Extract the (x, y) coordinate from the center of the cell holding the provided text.  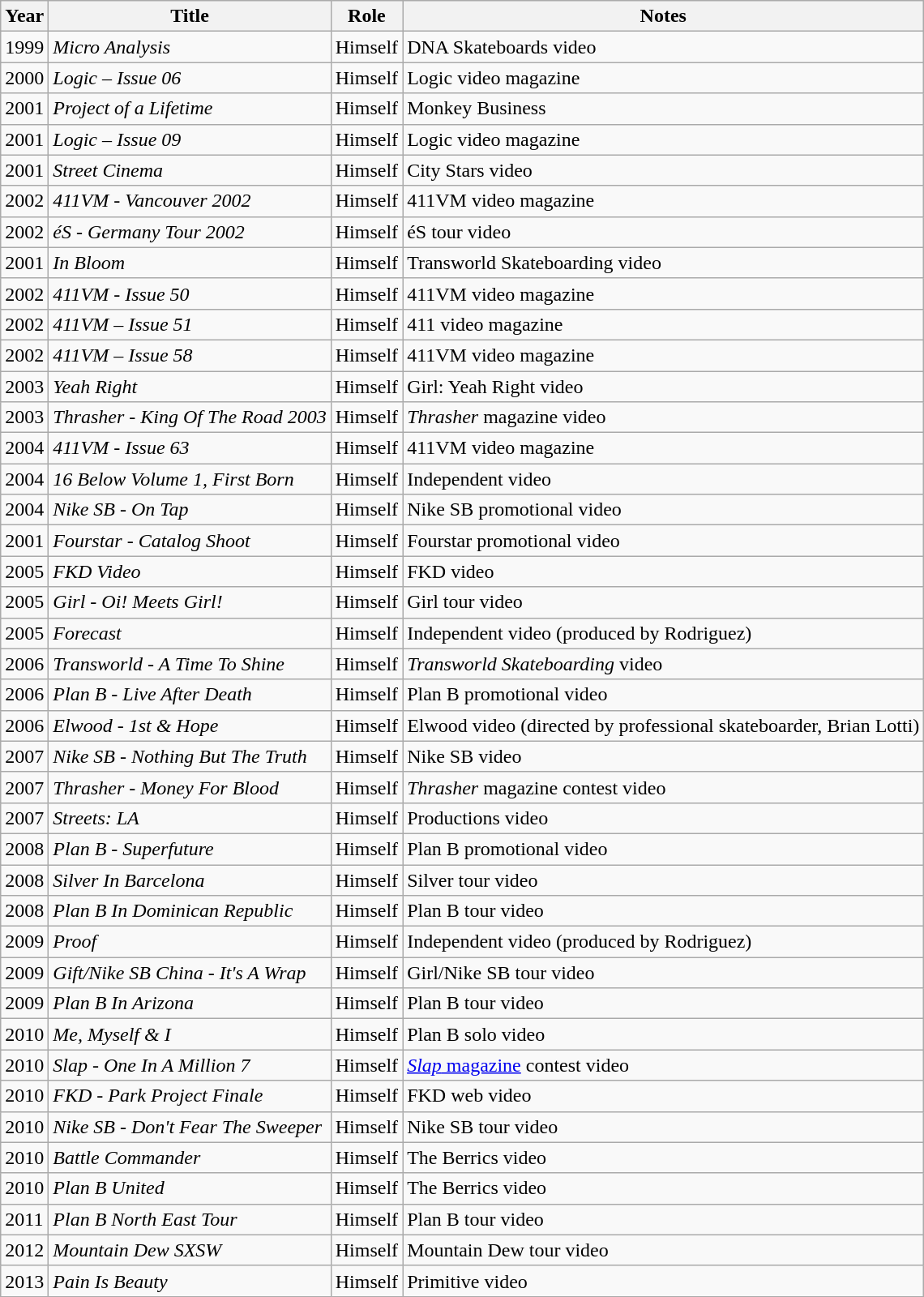
411VM – Issue 51 (190, 324)
Elwood - 1st & Hope (190, 726)
Me, Myself & I (190, 1034)
2013 (24, 1281)
Nike SB - Don't Fear The Sweeper (190, 1127)
Logic – Issue 09 (190, 139)
Plan B In Dominican Republic (190, 911)
Monkey Business (663, 109)
Transworld - A Time To Shine (190, 664)
411VM - Issue 50 (190, 293)
Girl/Nike SB tour video (663, 973)
Pain Is Beauty (190, 1281)
Notes (663, 16)
FKD - Park Project Finale (190, 1096)
Streets: LA (190, 818)
Independent video (663, 479)
Street Cinema (190, 170)
Mountain Dew SXSW (190, 1250)
Thrasher - King Of The Road 2003 (190, 417)
411 video magazine (663, 324)
éS tour video (663, 232)
Nike SB tour video (663, 1127)
Role (366, 16)
Thrasher magazine video (663, 417)
Slap magazine contest video (663, 1065)
Fourstar promotional video (663, 541)
FKD video (663, 571)
Fourstar - Catalog Shoot (190, 541)
2000 (24, 78)
Elwood video (directed by professional skateboarder, Brian Lotti) (663, 726)
Forecast (190, 633)
Nike SB - On Tap (190, 510)
Primitive video (663, 1281)
City Stars video (663, 170)
DNA Skateboards video (663, 47)
FKD Video (190, 571)
Title (190, 16)
Project of a Lifetime (190, 109)
Yeah Right (190, 387)
Plan B In Arizona (190, 1004)
éS - Germany Tour 2002 (190, 232)
411VM - Issue 63 (190, 448)
FKD web video (663, 1096)
Nike SB video (663, 756)
411VM – Issue 58 (190, 355)
2012 (24, 1250)
Plan B United (190, 1188)
16 Below Volume 1, First Born (190, 479)
Nike SB - Nothing But The Truth (190, 756)
1999 (24, 47)
Silver tour video (663, 880)
Plan B - Live After Death (190, 695)
Micro Analysis (190, 47)
Battle Commander (190, 1158)
Productions video (663, 818)
Girl: Yeah Right video (663, 387)
Plan B solo video (663, 1034)
Nike SB promotional video (663, 510)
Gift/Nike SB China - It's A Wrap (190, 973)
Girl tour video (663, 602)
Year (24, 16)
Silver In Barcelona (190, 880)
Girl - Oi! Meets Girl! (190, 602)
Proof (190, 942)
411VM - Vancouver 2002 (190, 201)
Mountain Dew tour video (663, 1250)
Thrasher - Money For Blood (190, 787)
2011 (24, 1219)
Thrasher magazine contest video (663, 787)
Slap - One In A Million 7 (190, 1065)
Plan B - Superfuture (190, 849)
Logic – Issue 06 (190, 78)
In Bloom (190, 263)
Plan B North East Tour (190, 1219)
